Provide the [x, y] coordinate of the cell's center where the given text is located.  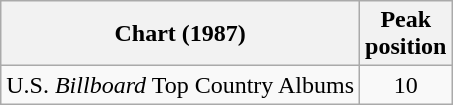
10 [406, 85]
Peakposition [406, 34]
U.S. Billboard Top Country Albums [180, 85]
Chart (1987) [180, 34]
